Pinpoint the cell where the given text exists, returning its [x, y] midpoint coordinate. 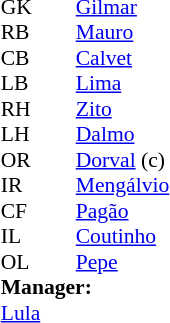
Dorval (c) [123, 160]
Lima [123, 83]
CF [20, 211]
RH [20, 109]
Manager: [86, 287]
Zito [123, 109]
Pepe [123, 262]
Coutinho [123, 237]
Pagão [123, 211]
Mauro [123, 33]
Calvet [123, 58]
OL [20, 262]
LH [20, 135]
IL [20, 237]
LB [20, 83]
OR [20, 160]
Mengálvio [123, 185]
CB [20, 58]
Dalmo [123, 135]
RB [20, 33]
IR [20, 185]
